Detect which cell encompasses the target text, then output its [x, y] center coordinate. 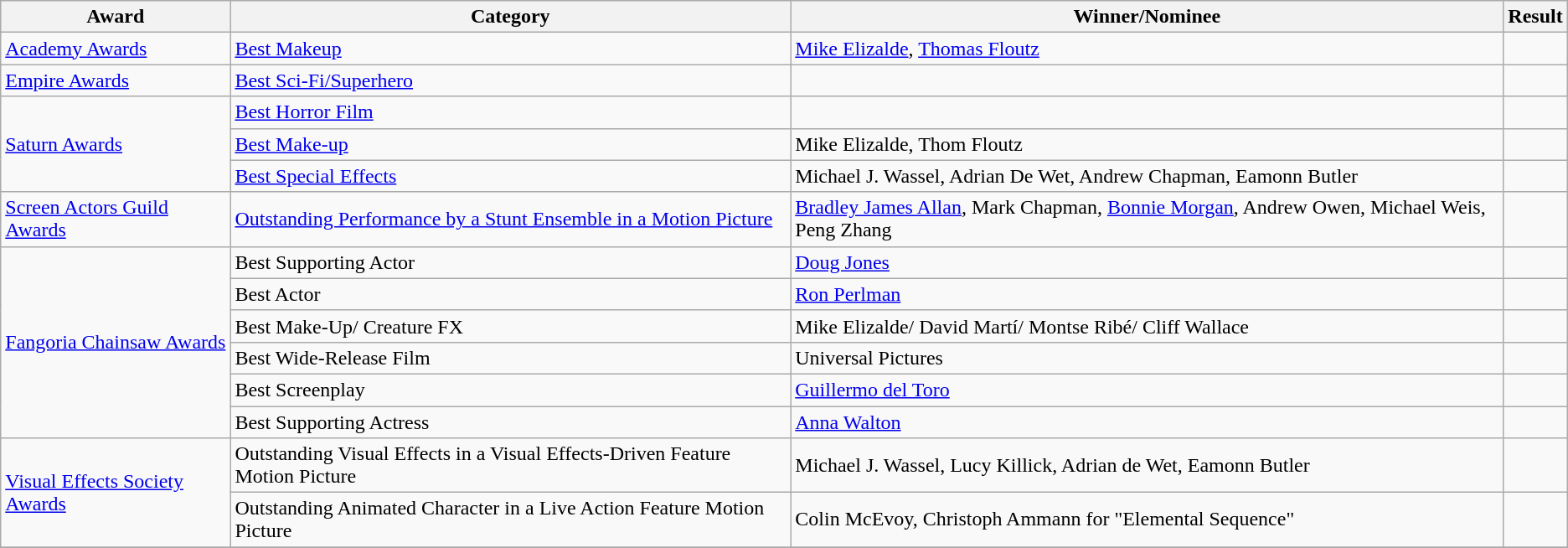
Outstanding Visual Effects in a Visual Effects-Driven Feature Motion Picture [511, 466]
Best Make-Up/ Creature FX [511, 326]
Empire Awards [116, 80]
Best Wide-Release Film [511, 358]
Universal Pictures [1148, 358]
Award [116, 17]
Best Makeup [511, 49]
Winner/Nominee [1148, 17]
Michael J. Wassel, Lucy Killick, Adrian de Wet, Eamonn Butler [1148, 466]
Best Supporting Actress [511, 421]
Saturn Awards [116, 144]
Visual Effects Society Awards [116, 493]
Best Supporting Actor [511, 262]
Best Actor [511, 294]
Outstanding Animated Character in a Live Action Feature Motion Picture [511, 520]
Best Screenplay [511, 390]
Fangoria Chainsaw Awards [116, 342]
Bradley James Allan, Mark Chapman, Bonnie Morgan, Andrew Owen, Michael Weis, Peng Zhang [1148, 220]
Result [1535, 17]
Anna Walton [1148, 421]
Ron Perlman [1148, 294]
Mike Elizalde/ David Martí/ Montse Ribé/ Cliff Wallace [1148, 326]
Mike Elizalde, Thom Floutz [1148, 144]
Colin McEvoy, Christoph Ammann for "Elemental Sequence" [1148, 520]
Best Horror Film [511, 112]
Best Special Effects [511, 176]
Screen Actors Guild Awards [116, 220]
Best Sci-Fi/Superhero [511, 80]
Michael J. Wassel, Adrian De Wet, Andrew Chapman, Eamonn Butler [1148, 176]
Best Make-up [511, 144]
Mike Elizalde, Thomas Floutz [1148, 49]
Doug Jones [1148, 262]
Category [511, 17]
Academy Awards [116, 49]
Guillermo del Toro [1148, 390]
Outstanding Performance by a Stunt Ensemble in a Motion Picture [511, 220]
